Search for the cell housing the specified text and yield its (X, Y) center coordinate. 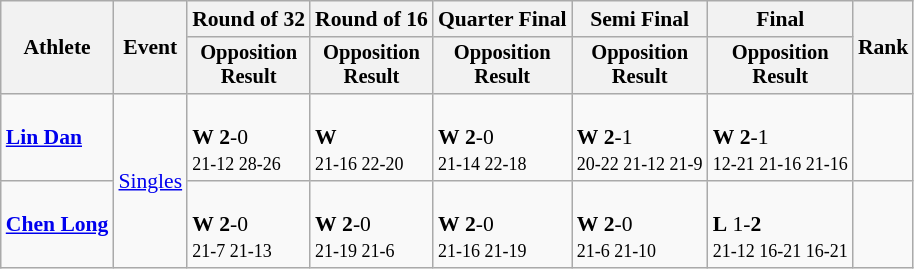
Lin Dan (58, 138)
W 2-021-16 21-19 (502, 224)
W 2-021-19 21-6 (372, 224)
Round of 16 (372, 19)
Rank (884, 48)
W 2-120-22 21-12 21-9 (640, 138)
Round of 32 (248, 19)
Semi Final (640, 19)
Athlete (58, 48)
W 2-021-14 22-18 (502, 138)
W 2-021-12 28-26 (248, 138)
Event (150, 48)
W21-16 22-20 (372, 138)
W 2-112-21 21-16 21-16 (780, 138)
Quarter Final (502, 19)
L 1-221-12 16-21 16-21 (780, 224)
Chen Long (58, 224)
Singles (150, 180)
Final (780, 19)
W 2-021-7 21-13 (248, 224)
W 2-021-6 21-10 (640, 224)
